Determine the [x, y] coordinate at the center of the cell enclosing the given text.  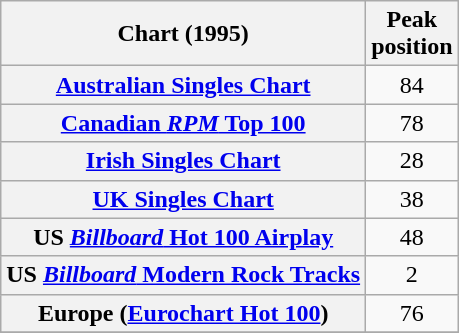
28 [412, 161]
38 [412, 199]
Peakposition [412, 34]
US Billboard Hot 100 Airplay [184, 237]
2 [412, 275]
Europe (Eurochart Hot 100) [184, 313]
Chart (1995) [184, 34]
48 [412, 237]
Irish Singles Chart [184, 161]
Australian Singles Chart [184, 85]
84 [412, 85]
76 [412, 313]
US Billboard Modern Rock Tracks [184, 275]
UK Singles Chart [184, 199]
Canadian RPM Top 100 [184, 123]
78 [412, 123]
